Identify which cell holds the provided text, then report its (X, Y) central coordinate. 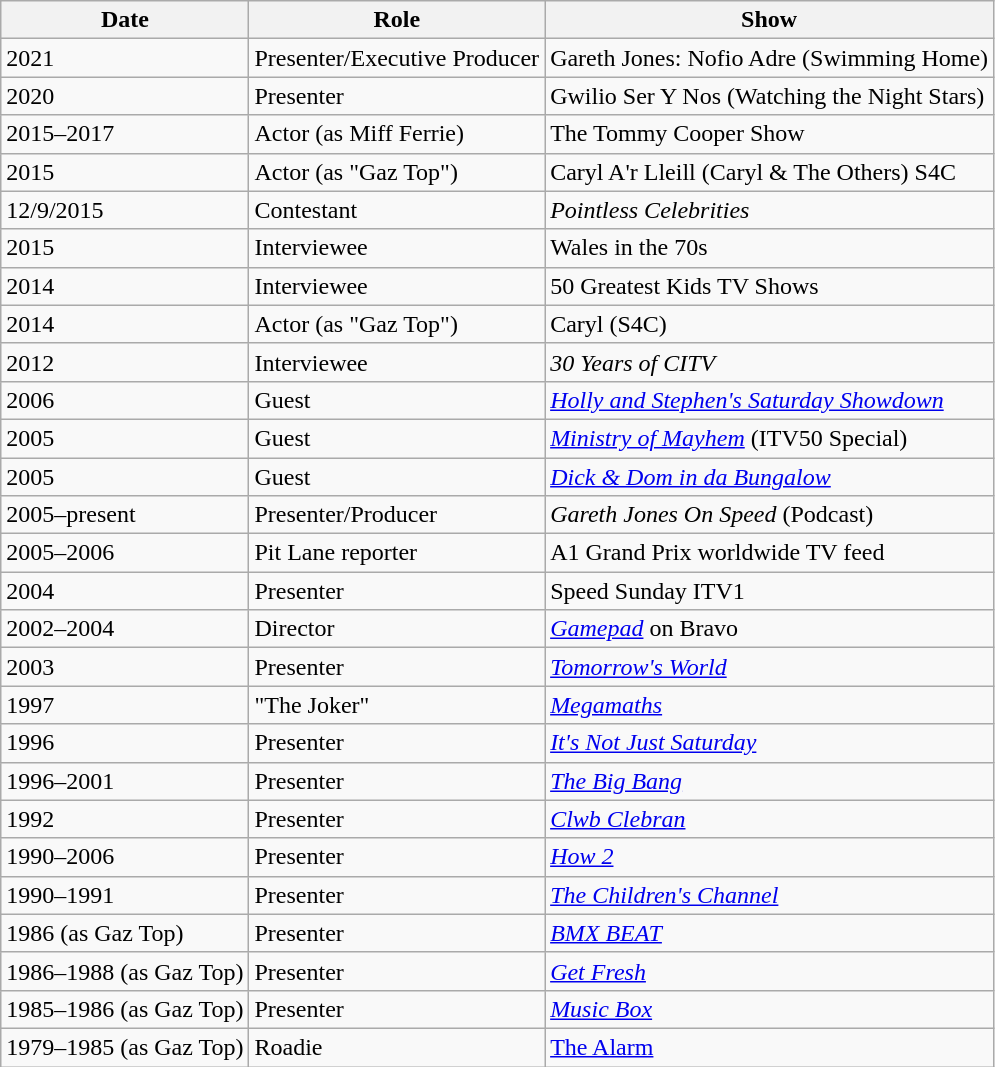
Gareth Jones On Speed (Podcast) (770, 515)
1992 (125, 819)
2004 (125, 591)
Pit Lane reporter (397, 553)
Director (397, 629)
Caryl (S4C) (770, 324)
1996 (125, 743)
2006 (125, 400)
Caryl A'r Lleill (Caryl & The Others) S4C (770, 172)
A1 Grand Prix worldwide TV feed (770, 553)
Actor (as Miff Ferrie) (397, 134)
Role (397, 20)
"The Joker" (397, 705)
Date (125, 20)
Show (770, 20)
1979–1985 (as Gaz Top) (125, 1047)
Holly and Stephen's Saturday Showdown (770, 400)
2003 (125, 667)
Gareth Jones: Nofio Adre (Swimming Home) (770, 58)
It's Not Just Saturday (770, 743)
How 2 (770, 857)
Gamepad on Bravo (770, 629)
Music Box (770, 1009)
2012 (125, 362)
The Tommy Cooper Show (770, 134)
Dick & Dom in da Bungalow (770, 477)
1986 (as Gaz Top) (125, 933)
1986–1988 (as Gaz Top) (125, 971)
Megamaths (770, 705)
The Children's Channel (770, 895)
Roadie (397, 1047)
1985–1986 (as Gaz Top) (125, 1009)
2002–2004 (125, 629)
The Big Bang (770, 781)
Ministry of Mayhem (ITV50 Special) (770, 438)
2020 (125, 96)
2005–2006 (125, 553)
2021 (125, 58)
The Alarm (770, 1047)
2015–2017 (125, 134)
12/9/2015 (125, 210)
Gwilio Ser Y Nos (Watching the Night Stars) (770, 96)
Get Fresh (770, 971)
1997 (125, 705)
50 Greatest Kids TV Shows (770, 286)
Clwb Clebran (770, 819)
Speed Sunday ITV1 (770, 591)
Contestant (397, 210)
1996–2001 (125, 781)
Wales in the 70s (770, 248)
Presenter/Executive Producer (397, 58)
Presenter/Producer (397, 515)
BMX BEAT (770, 933)
1990–2006 (125, 857)
30 Years of CITV (770, 362)
1990–1991 (125, 895)
Tomorrow's World (770, 667)
2005–present (125, 515)
Pointless Celebrities (770, 210)
